Identify which cell holds the provided text, then report its [x, y] central coordinate. 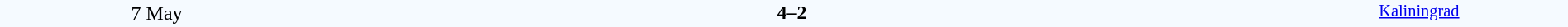
Kaliningrad [1419, 13]
7 May [157, 13]
4–2 [791, 12]
